Determine the (x, y) coordinate at the center of the cell enclosing the given text.  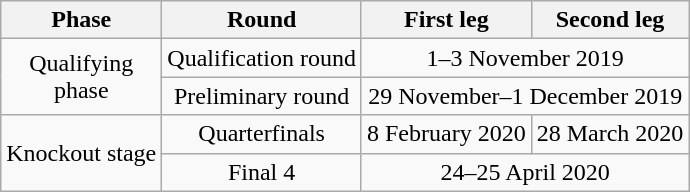
29 November–1 December 2019 (524, 96)
1–3 November 2019 (524, 58)
Round (262, 20)
Qualifyingphase (82, 77)
Final 4 (262, 172)
Qualification round (262, 58)
Knockout stage (82, 153)
24–25 April 2020 (524, 172)
Quarterfinals (262, 134)
First leg (446, 20)
8 February 2020 (446, 134)
28 March 2020 (610, 134)
Phase (82, 20)
Preliminary round (262, 96)
Second leg (610, 20)
